Scan for the cell matching the given text and deliver its (x, y) coordinate at center. 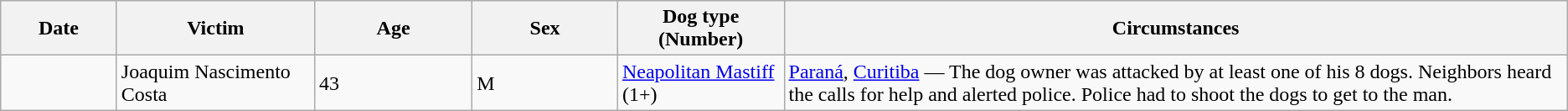
43 (393, 82)
Date (59, 29)
Joaquim Nascimento Costa (215, 82)
M (545, 82)
Age (393, 29)
Dog type (Number) (700, 29)
Sex (545, 29)
Circumstances (1176, 29)
Neapolitan Mastiff (1+) (700, 82)
Victim (215, 29)
